Provide the [X, Y] coordinate of the cell's center where the given text is located.  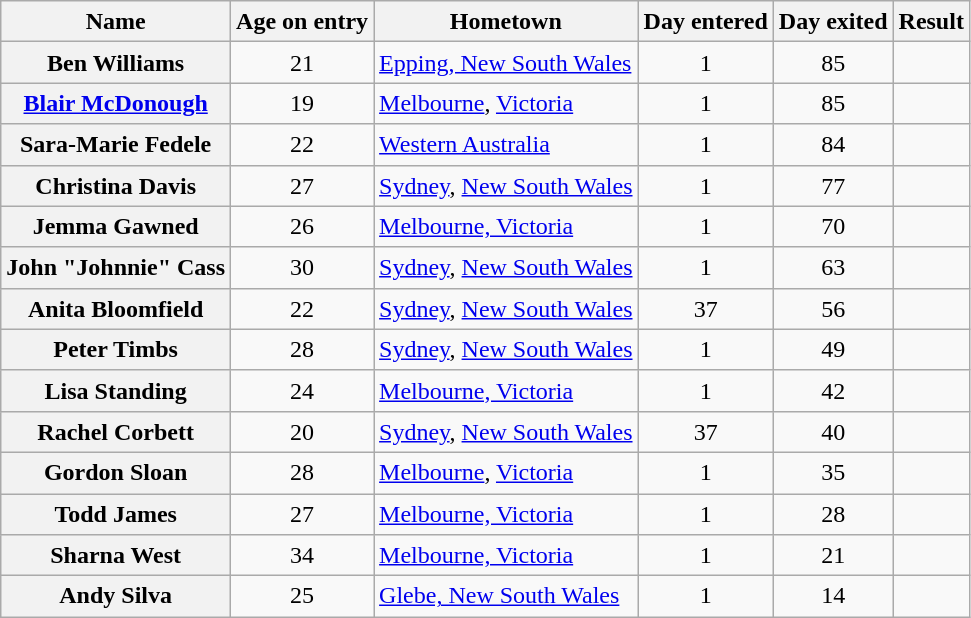
Day exited [833, 22]
Lisa Standing [116, 390]
Andy Silva [116, 596]
Hometown [506, 22]
49 [833, 350]
19 [302, 104]
Jemma Gawned [116, 226]
Day entered [706, 22]
Todd James [116, 514]
56 [833, 308]
24 [302, 390]
34 [302, 556]
77 [833, 186]
30 [302, 268]
Rachel Corbett [116, 432]
35 [833, 472]
John "Johnnie" Cass [116, 268]
Sara-Marie Fedele [116, 144]
25 [302, 596]
63 [833, 268]
Christina Davis [116, 186]
26 [302, 226]
84 [833, 144]
Ben Williams [116, 62]
Age on entry [302, 22]
Sharna West [116, 556]
Peter Timbs [116, 350]
40 [833, 432]
Name [116, 22]
Gordon Sloan [116, 472]
42 [833, 390]
Glebe, New South Wales [506, 596]
Anita Bloomfield [116, 308]
Western Australia [506, 144]
Epping, New South Wales [506, 62]
20 [302, 432]
14 [833, 596]
Result [931, 22]
Blair McDonough [116, 104]
70 [833, 226]
